Scan for the cell matching the given text and deliver its (X, Y) coordinate at center. 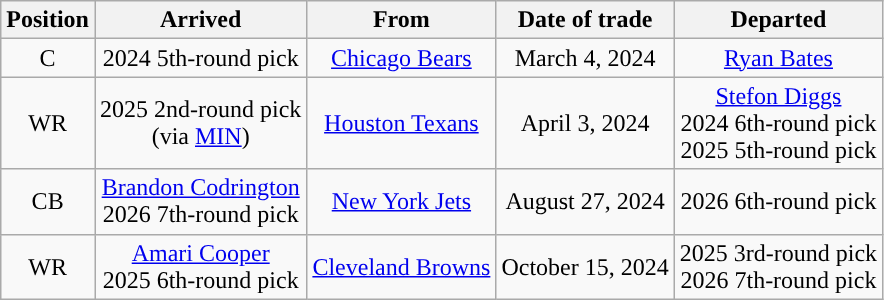
New York Jets (402, 202)
C (48, 58)
2025 3rd-round pick 2026 7th-round pick (778, 266)
Stefon Diggs 2024 6th-round pick 2025 5th-round pick (778, 123)
Chicago Bears (402, 58)
Position (48, 20)
Houston Texans (402, 123)
August 27, 2024 (585, 202)
Cleveland Browns (402, 266)
CB (48, 202)
Departed (778, 20)
2024 5th-round pick (200, 58)
April 3, 2024 (585, 123)
Date of trade (585, 20)
2026 6th-round pick (778, 202)
Ryan Bates (778, 58)
October 15, 2024 (585, 266)
From (402, 20)
2025 2nd-round pick (via MIN) (200, 123)
March 4, 2024 (585, 58)
Amari Cooper 2025 6th-round pick (200, 266)
Brandon Codrington 2026 7th-round pick (200, 202)
Arrived (200, 20)
